Pinpoint the cell where the given text exists, returning its [X, Y] midpoint coordinate. 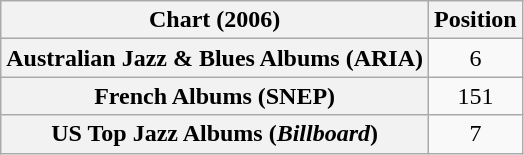
Chart (2006) [215, 20]
7 [476, 134]
151 [476, 96]
US Top Jazz Albums (Billboard) [215, 134]
6 [476, 58]
Australian Jazz & Blues Albums (ARIA) [215, 58]
French Albums (SNEP) [215, 96]
Position [476, 20]
